Detect which cell encompasses the target text, then output its [x, y] center coordinate. 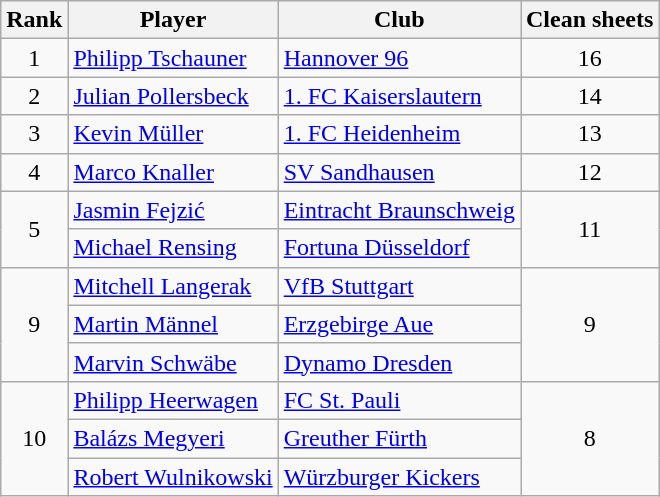
2 [34, 96]
13 [589, 134]
Robert Wulnikowski [173, 477]
Player [173, 20]
Michael Rensing [173, 248]
14 [589, 96]
Dynamo Dresden [399, 362]
Julian Pollersbeck [173, 96]
10 [34, 438]
Würzburger Kickers [399, 477]
8 [589, 438]
12 [589, 172]
FC St. Pauli [399, 400]
Mitchell Langerak [173, 286]
16 [589, 58]
Clean sheets [589, 20]
5 [34, 229]
1. FC Kaiserslautern [399, 96]
3 [34, 134]
VfB Stuttgart [399, 286]
Erzgebirge Aue [399, 324]
SV Sandhausen [399, 172]
Hannover 96 [399, 58]
Martin Männel [173, 324]
11 [589, 229]
Fortuna Düsseldorf [399, 248]
Rank [34, 20]
1. FC Heidenheim [399, 134]
Marco Knaller [173, 172]
Club [399, 20]
Balázs Megyeri [173, 438]
Philipp Tschauner [173, 58]
4 [34, 172]
Eintracht Braunschweig [399, 210]
Philipp Heerwagen [173, 400]
Greuther Fürth [399, 438]
1 [34, 58]
Marvin Schwäbe [173, 362]
Jasmin Fejzić [173, 210]
Kevin Müller [173, 134]
